Find where the given text appears and provide that cell's center as [x, y] coordinate. 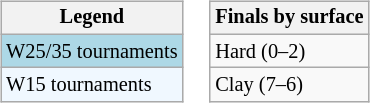
Legend [92, 18]
W25/35 tournaments [92, 51]
Finals by surface [289, 18]
W15 tournaments [92, 85]
Hard (0–2) [289, 51]
Clay (7–6) [289, 85]
